Return the (X, Y) coordinate for the center point of the cell that contains the specified text.  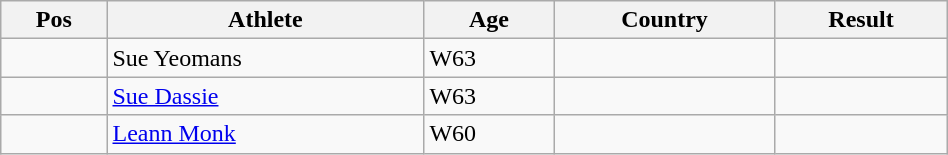
Sue Yeomans (266, 58)
Sue Dassie (266, 96)
Pos (54, 20)
Age (489, 20)
W60 (489, 134)
Country (664, 20)
Result (861, 20)
Leann Monk (266, 134)
Athlete (266, 20)
